Output the [X, Y] coordinate of the center of the cell containing the given text.  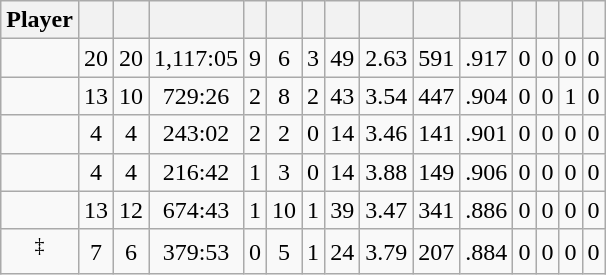
729:26 [196, 96]
.917 [486, 58]
3.88 [386, 172]
12 [132, 210]
Player [40, 20]
.884 [486, 252]
379:53 [196, 252]
591 [436, 58]
.906 [486, 172]
141 [436, 134]
49 [342, 58]
39 [342, 210]
9 [254, 58]
.886 [486, 210]
3.79 [386, 252]
43 [342, 96]
8 [284, 96]
7 [96, 252]
‡ [40, 252]
243:02 [196, 134]
207 [436, 252]
2.63 [386, 58]
3.46 [386, 134]
149 [436, 172]
674:43 [196, 210]
3.47 [386, 210]
24 [342, 252]
3.54 [386, 96]
216:42 [196, 172]
.904 [486, 96]
447 [436, 96]
5 [284, 252]
341 [436, 210]
.901 [486, 134]
1,117:05 [196, 58]
